Identify which cell holds the provided text, then report its [X, Y] central coordinate. 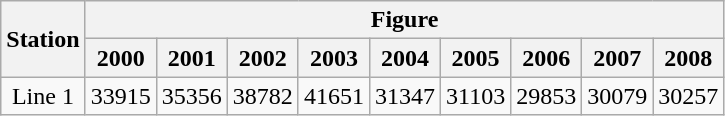
2001 [192, 58]
35356 [192, 96]
2005 [475, 58]
Station [43, 39]
Line 1 [43, 96]
Figure [404, 20]
41651 [334, 96]
2004 [404, 58]
2003 [334, 58]
2007 [618, 58]
31103 [475, 96]
29853 [546, 96]
2002 [262, 58]
2006 [546, 58]
30079 [618, 96]
38782 [262, 96]
2000 [120, 58]
30257 [688, 96]
33915 [120, 96]
2008 [688, 58]
31347 [404, 96]
